Return the [x, y] coordinate for the center point of the cell that contains the specified text.  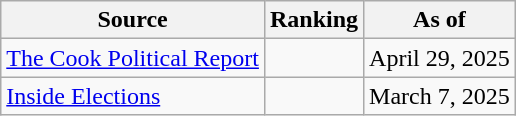
As of [440, 20]
Ranking [314, 20]
March 7, 2025 [440, 96]
Source [133, 20]
April 29, 2025 [440, 58]
Inside Elections [133, 96]
The Cook Political Report [133, 58]
